For the text-containing cell, return its midpoint in (X, Y) coordinate format. 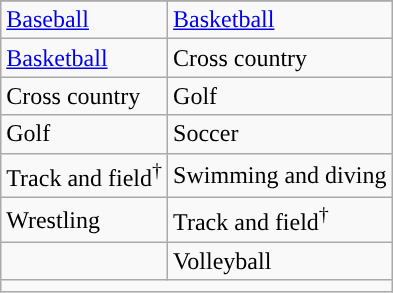
Baseball (84, 20)
Volleyball (280, 261)
Swimming and diving (280, 176)
Soccer (280, 134)
Wrestling (84, 220)
